Scan for the cell matching the given text and deliver its (x, y) coordinate at center. 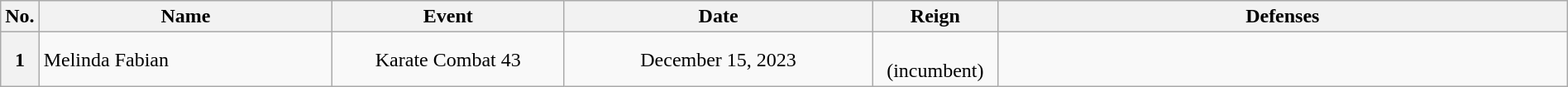
Melinda Fabian (185, 60)
Name (185, 17)
(incumbent) (935, 60)
Date (718, 17)
Event (448, 17)
December 15, 2023 (718, 60)
Reign (935, 17)
Karate Combat 43 (448, 60)
Defenses (1282, 17)
No. (20, 17)
1 (20, 60)
